Pinpoint the cell where the given text exists, returning its [X, Y] midpoint coordinate. 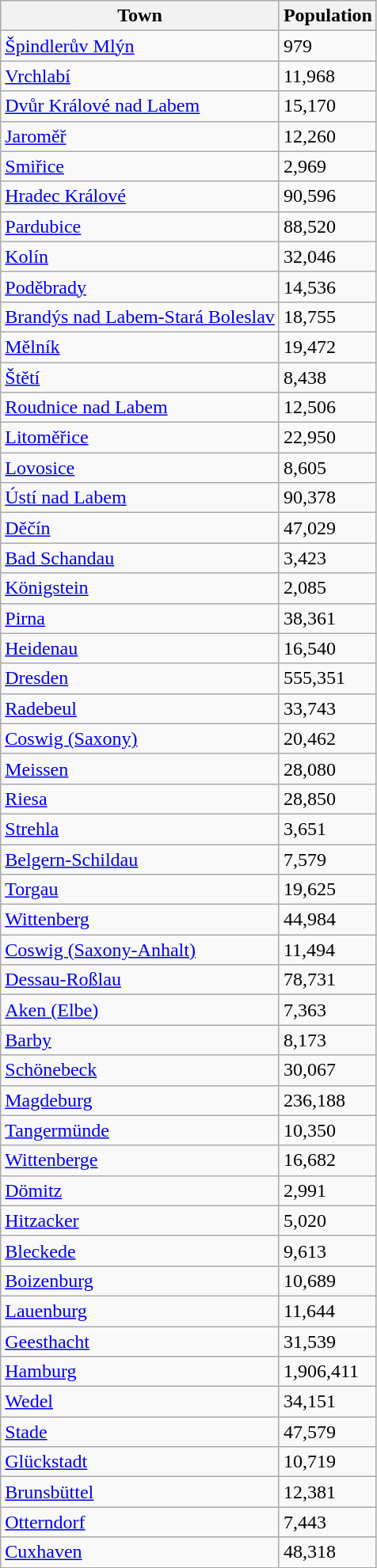
48,318 [328, 1552]
Mělník [140, 347]
8,605 [328, 468]
Děčín [140, 528]
Jaroměř [140, 136]
Brandýs nad Labem-Stará Boleslav [140, 317]
Riesa [140, 799]
Wittenberge [140, 1160]
30,067 [328, 1070]
Belgern-Schildau [140, 859]
31,539 [328, 1342]
Boizenburg [140, 1281]
Hitzacker [140, 1221]
Otterndorf [140, 1522]
5,020 [328, 1221]
Ústí nad Labem [140, 498]
90,596 [328, 196]
Magdeburg [140, 1100]
38,361 [328, 618]
Lauenburg [140, 1311]
7,443 [328, 1522]
Strehla [140, 829]
979 [328, 46]
Brunsbüttel [140, 1492]
14,536 [328, 287]
32,046 [328, 256]
16,540 [328, 648]
Population [328, 16]
10,719 [328, 1462]
Hamburg [140, 1372]
47,579 [328, 1432]
10,689 [328, 1281]
Špindlerův Mlýn [140, 46]
Smiřice [140, 166]
11,494 [328, 950]
Radebeul [140, 708]
10,350 [328, 1130]
78,731 [328, 980]
Schönebeck [140, 1070]
9,613 [328, 1251]
Geesthacht [140, 1342]
18,755 [328, 317]
1,906,411 [328, 1372]
Dessau-Roßlau [140, 980]
28,080 [328, 769]
Stade [140, 1432]
Cuxhaven [140, 1552]
33,743 [328, 708]
7,579 [328, 859]
12,260 [328, 136]
12,506 [328, 408]
Wedel [140, 1402]
Hradec Králové [140, 196]
12,381 [328, 1492]
555,351 [328, 678]
236,188 [328, 1100]
Roudnice nad Labem [140, 408]
3,423 [328, 558]
Vrchlabí [140, 76]
3,651 [328, 829]
Dvůr Králové nad Labem [140, 106]
47,029 [328, 528]
Torgau [140, 890]
22,950 [328, 438]
Aken (Elbe) [140, 1010]
8,438 [328, 378]
2,969 [328, 166]
19,472 [328, 347]
Dömitz [140, 1190]
Poděbrady [140, 287]
90,378 [328, 498]
Pardubice [140, 226]
16,682 [328, 1160]
Kolín [140, 256]
Litoměřice [140, 438]
44,984 [328, 920]
Wittenberg [140, 920]
Glückstadt [140, 1462]
7,363 [328, 1010]
8,173 [328, 1040]
11,968 [328, 76]
Bleckede [140, 1251]
88,520 [328, 226]
2,085 [328, 588]
20,462 [328, 738]
11,644 [328, 1311]
Dresden [140, 678]
28,850 [328, 799]
Coswig (Saxony-Anhalt) [140, 950]
Heidenau [140, 648]
2,991 [328, 1190]
Štětí [140, 378]
Barby [140, 1040]
Coswig (Saxony) [140, 738]
Bad Schandau [140, 558]
Tangermünde [140, 1130]
Königstein [140, 588]
Pirna [140, 618]
Meissen [140, 769]
Lovosice [140, 468]
34,151 [328, 1402]
19,625 [328, 890]
Town [140, 16]
15,170 [328, 106]
